Output the [x, y] coordinate of the center of the cell containing the given text.  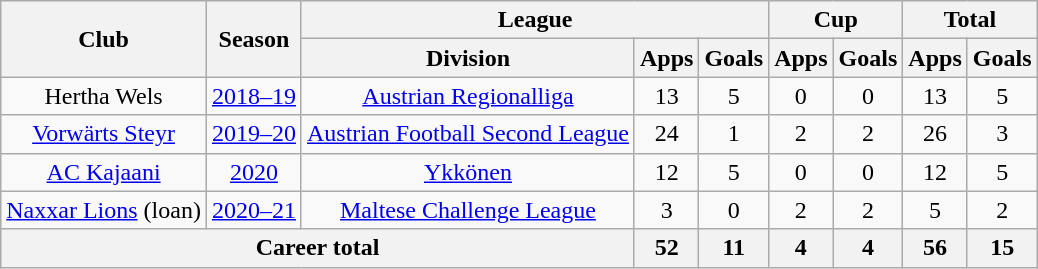
15 [1002, 248]
Austrian Regionalliga [468, 96]
Ykkönen [468, 172]
56 [935, 248]
11 [734, 248]
League [534, 20]
Hertha Wels [104, 96]
Club [104, 39]
2018–19 [254, 96]
Career total [318, 248]
Season [254, 39]
Naxxar Lions (loan) [104, 210]
2020–21 [254, 210]
24 [666, 134]
Austrian Football Second League [468, 134]
AC Kajaani [104, 172]
Total [970, 20]
2020 [254, 172]
52 [666, 248]
Cup [836, 20]
2019–20 [254, 134]
Maltese Challenge League [468, 210]
26 [935, 134]
Vorwärts Steyr [104, 134]
Division [468, 58]
1 [734, 134]
